Return (x, y) of the center of cell containing provided text 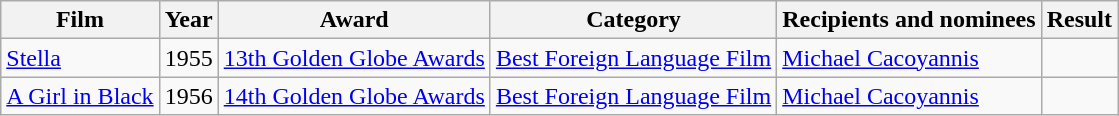
Recipients and nominees (909, 20)
Year (188, 20)
1955 (188, 58)
A Girl in Black (80, 96)
1956 (188, 96)
Award (354, 20)
Category (633, 20)
Stella (80, 58)
13th Golden Globe Awards (354, 58)
14th Golden Globe Awards (354, 96)
Result (1079, 20)
Film (80, 20)
